Determine the (X, Y) coordinate at the center of the cell enclosing the given text.  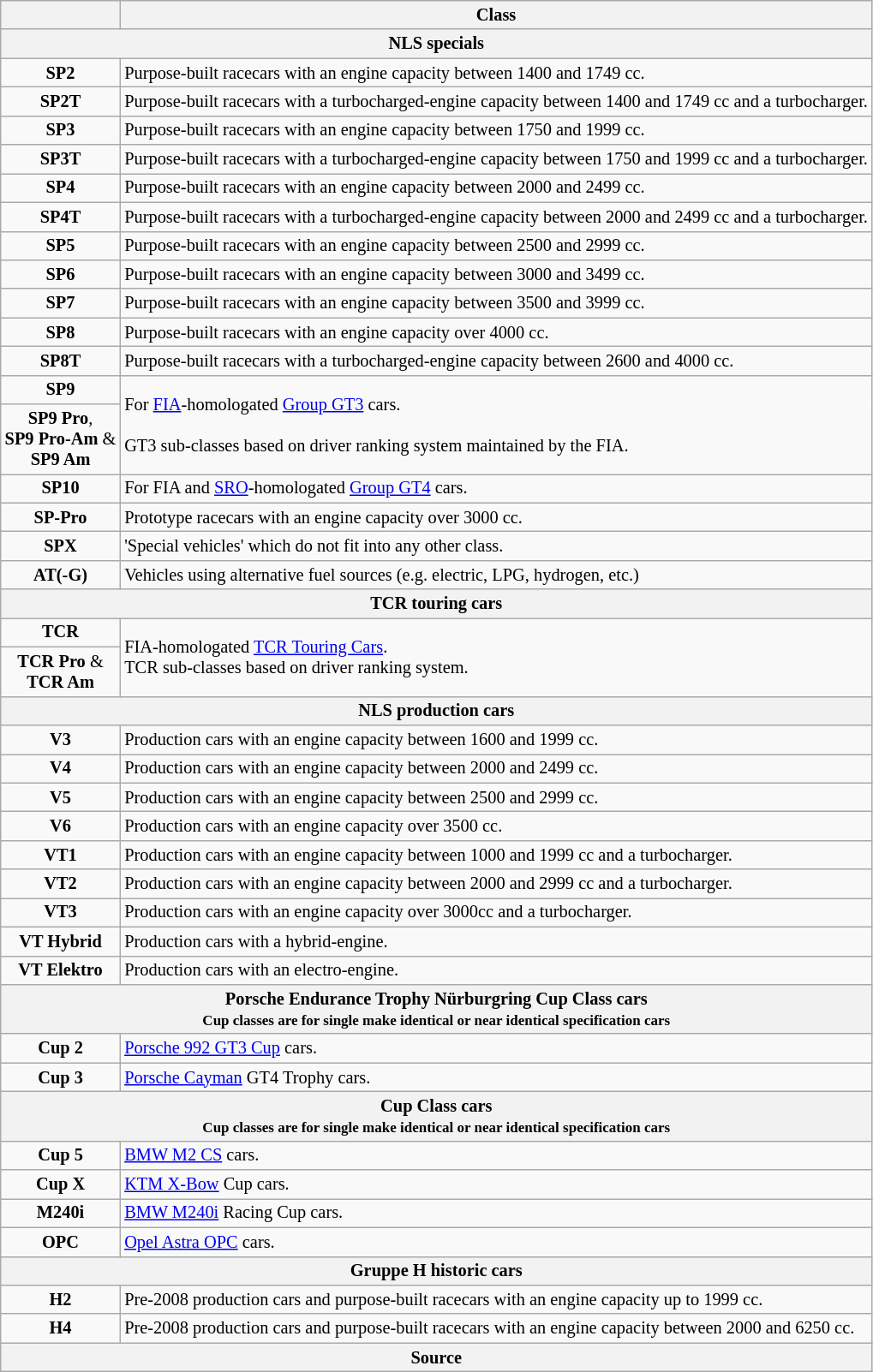
VT Hybrid (61, 941)
SP5 (61, 246)
Gruppe H historic cars (437, 1271)
Production cars with an engine capacity between 2000 and 2999 cc and a turbocharger. (495, 884)
VT1 (61, 855)
Purpose-built racecars with an engine capacity between 3500 and 3999 cc. (495, 303)
Purpose-built racecars with an engine capacity between 2000 and 2499 cc. (495, 188)
SP10 (61, 488)
Purpose-built racecars with a turbocharged-engine capacity between 2600 and 4000 cc. (495, 361)
BMW M2 CS cars. (495, 1155)
AT(-G) (61, 575)
V3 (61, 739)
Porsche 992 GT3 Cup cars. (495, 1048)
Cup Class cars Cup classes are for single make identical or near identical specification cars (437, 1116)
Purpose-built racecars with an engine capacity between 2500 and 2999 cc. (495, 246)
Purpose-built racecars with an engine capacity between 3000 and 3499 cc. (495, 274)
Cup 2 (61, 1048)
H2 (61, 1299)
Purpose-built racecars with a turbocharged-engine capacity between 2000 and 2499 cc and a turbocharger. (495, 217)
Source (437, 1357)
SP6 (61, 274)
TCR (61, 632)
Class (495, 15)
Porsche Cayman GT4 Trophy cars. (495, 1077)
For FIA-homologated Group GT3 cars. GT3 sub-classes based on driver ranking system maintained by the FIA. (495, 425)
Pre-2008 production cars and purpose-built racecars with an engine capacity between 2000 and 6250 cc. (495, 1328)
Cup X (61, 1184)
SP2 (61, 73)
VT3 (61, 912)
SP4 (61, 188)
Production cars with a hybrid-engine. (495, 941)
SPX (61, 546)
Vehicles using alternative fuel sources (e.g. electric, LPG, hydrogen, etc.) (495, 575)
For FIA and SRO-homologated Group GT4 cars. (495, 488)
SP3T (61, 159)
NLS production cars (437, 711)
FIA-homologated TCR Touring Cars. TCR sub-classes based on driver ranking system. (495, 656)
NLS specials (437, 44)
SP2T (61, 101)
Cup 5 (61, 1155)
Production cars with an electro-engine. (495, 970)
V4 (61, 768)
Production cars with an engine capacity between 1000 and 1999 cc and a turbocharger. (495, 855)
Opel Astra OPC cars. (495, 1242)
Purpose-built racecars with a turbocharged-engine capacity between 1400 and 1749 cc and a turbocharger. (495, 101)
Purpose-built racecars with an engine capacity over 4000 cc. (495, 332)
V5 (61, 797)
Production cars with an engine capacity between 2000 and 2499 cc. (495, 768)
TCR Pro & TCR Am (61, 671)
BMW M240i Racing Cup cars. (495, 1213)
SP9 Pro, SP9 Pro-Am & SP9 Am (61, 439)
H4 (61, 1328)
Production cars with an engine capacity between 2500 and 2999 cc. (495, 797)
SP8T (61, 361)
SP4T (61, 217)
Purpose-built racecars with a turbocharged-engine capacity between 1750 and 1999 cc and a turbocharger. (495, 159)
Cup 3 (61, 1077)
OPC (61, 1242)
M240i (61, 1213)
Purpose-built racecars with an engine capacity between 1400 and 1749 cc. (495, 73)
'Special vehicles' which do not fit into any other class. (495, 546)
Porsche Endurance Trophy Nürburgring Cup Class carsCup classes are for single make identical or near identical specification cars (437, 1009)
Production cars with an engine capacity over 3000cc and a turbocharger. (495, 912)
Pre-2008 production cars and purpose-built racecars with an engine capacity up to 1999 cc. (495, 1299)
KTM X-Bow Cup cars. (495, 1184)
VT Elektro (61, 970)
SP9 (61, 390)
Prototype racecars with an engine capacity over 3000 cc. (495, 517)
SP-Pro (61, 517)
V6 (61, 826)
SP3 (61, 130)
Production cars with an engine capacity over 3500 cc. (495, 826)
VT2 (61, 884)
Purpose-built racecars with an engine capacity between 1750 and 1999 cc. (495, 130)
Production cars with an engine capacity between 1600 and 1999 cc. (495, 739)
SP7 (61, 303)
TCR touring cars (437, 604)
SP8 (61, 332)
